For the text-containing cell, return its midpoint in [x, y] coordinate format. 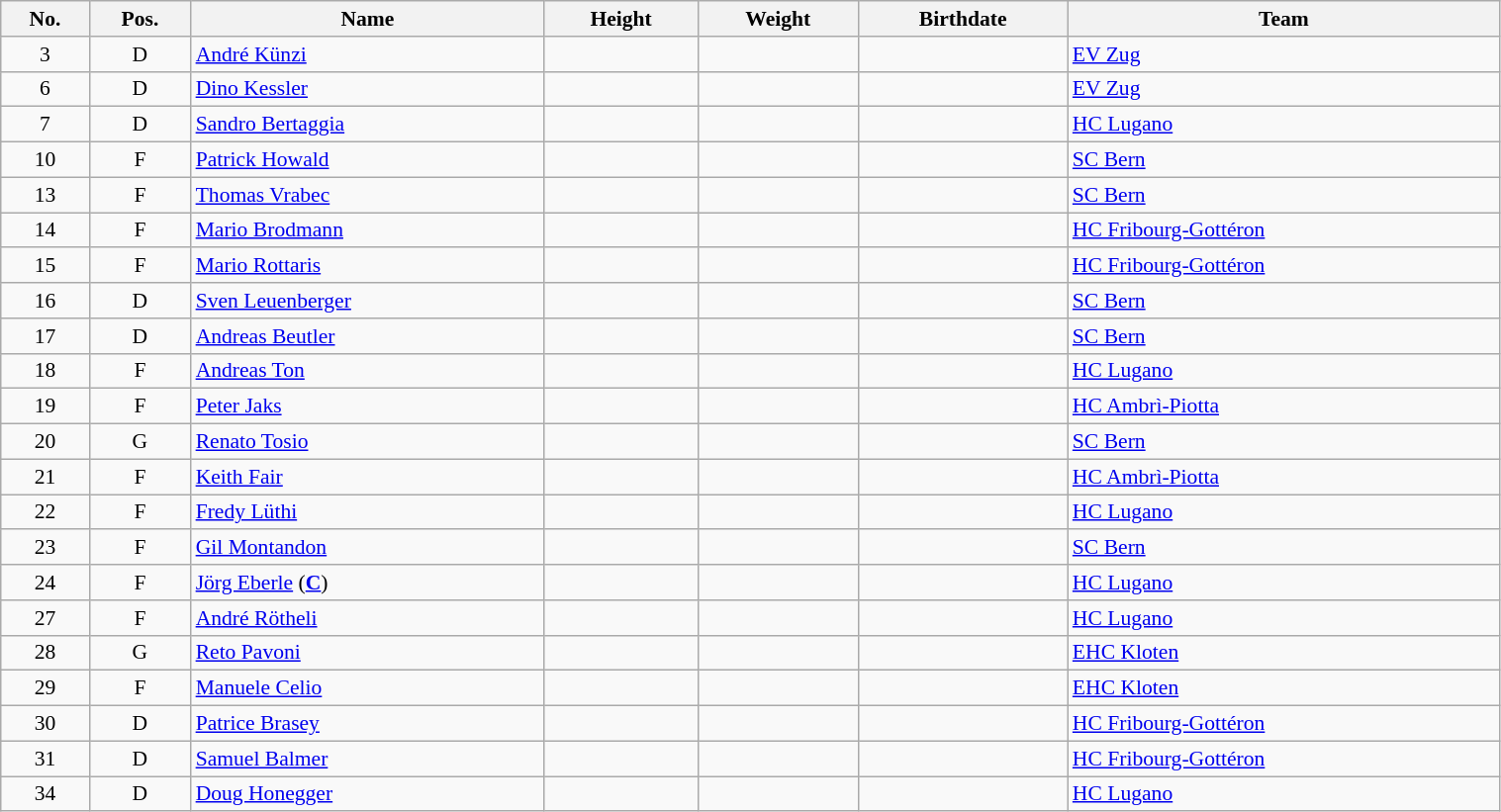
Team [1284, 19]
Fredy Lüthi [368, 512]
Sandro Bertaggia [368, 125]
Dino Kessler [368, 89]
28 [46, 653]
17 [46, 336]
Keith Fair [368, 477]
3 [46, 54]
21 [46, 477]
No. [46, 19]
22 [46, 512]
24 [46, 583]
Andreas Ton [368, 371]
7 [46, 125]
Mario Brodmann [368, 230]
Patrick Howald [368, 160]
Peter Jaks [368, 406]
29 [46, 688]
Weight [778, 19]
6 [46, 89]
Reto Pavoni [368, 653]
Height [621, 19]
27 [46, 618]
Mario Rottaris [368, 266]
Thomas Vrabec [368, 195]
Gil Montandon [368, 548]
20 [46, 442]
14 [46, 230]
Patrice Brasey [368, 724]
34 [46, 794]
Andreas Beutler [368, 336]
Name [368, 19]
Jörg Eberle (C) [368, 583]
10 [46, 160]
19 [46, 406]
Birthdate [964, 19]
Manuele Celio [368, 688]
Samuel Balmer [368, 759]
Renato Tosio [368, 442]
18 [46, 371]
16 [46, 301]
31 [46, 759]
Doug Honegger [368, 794]
15 [46, 266]
23 [46, 548]
30 [46, 724]
13 [46, 195]
André Rötheli [368, 618]
André Künzi [368, 54]
Sven Leuenberger [368, 301]
Pos. [140, 19]
